Identify which cell holds the provided text, then report its [x, y] central coordinate. 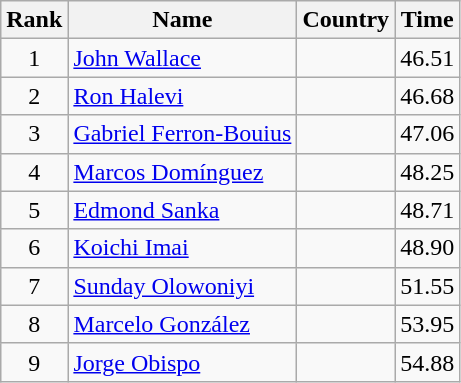
53.95 [428, 324]
6 [34, 248]
48.90 [428, 248]
Name [182, 20]
7 [34, 286]
John Wallace [182, 58]
48.71 [428, 210]
Rank [34, 20]
4 [34, 172]
Country [346, 20]
3 [34, 134]
Sunday Olowoniyi [182, 286]
8 [34, 324]
51.55 [428, 286]
Marcos Domínguez [182, 172]
Marcelo González [182, 324]
Ron Halevi [182, 96]
9 [34, 362]
47.06 [428, 134]
5 [34, 210]
46.51 [428, 58]
46.68 [428, 96]
2 [34, 96]
54.88 [428, 362]
Jorge Obispo [182, 362]
Time [428, 20]
Koichi Imai [182, 248]
Gabriel Ferron-Bouius [182, 134]
Edmond Sanka [182, 210]
1 [34, 58]
48.25 [428, 172]
